Return the (X, Y) coordinate for the center point of the cell that contains the specified text.  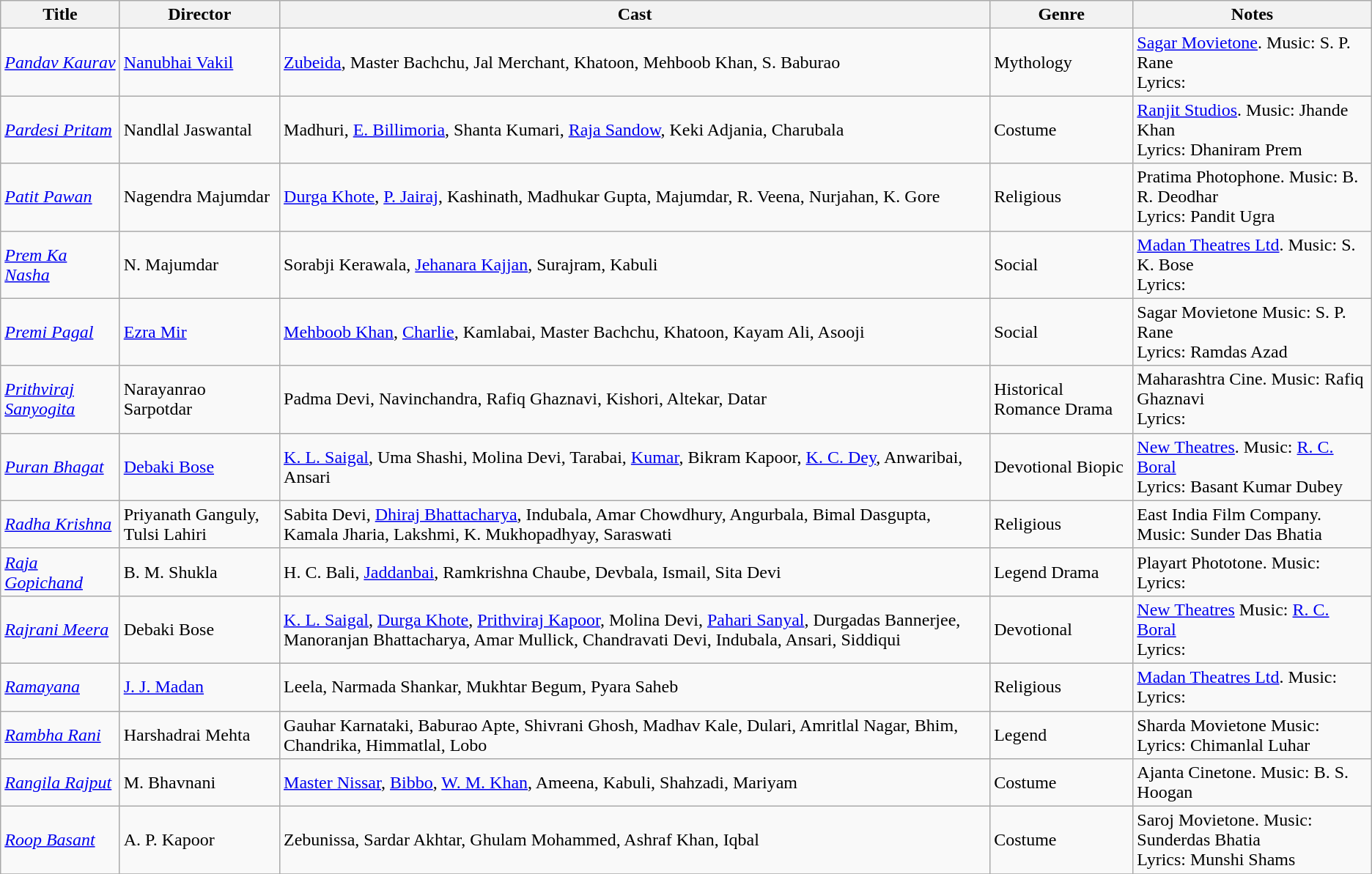
East India Film Company. Music: Sunder Das Bhatia (1252, 525)
Notes (1252, 15)
Master Nissar, Bibbo, W. M. Khan, Ameena, Kabuli, Shahzadi, Mariyam (635, 782)
Sharda Movietone Music: Lyrics: Chimanlal Luhar (1252, 734)
Radha Krishna (60, 525)
Durga Khote, P. Jairaj, Kashinath, Madhukar Gupta, Majumdar, R. Veena, Nurjahan, K. Gore (635, 197)
Historical Romance Drama (1061, 399)
Rajrani Meera (60, 629)
Nanubhai Vakil (199, 62)
Ezra Mir (199, 332)
Ramayana (60, 687)
Zebunissa, Sardar Akhtar, Ghulam Mohammed, Ashraf Khan, Iqbal (635, 840)
Nagendra Majumdar (199, 197)
Director (199, 15)
Ranjit Studios. Music: Jhande KhanLyrics: Dhaniram Prem (1252, 130)
Priyanath Ganguly, Tulsi Lahiri (199, 525)
M. Bhavnani (199, 782)
Sagar Movietone Music: S. P. RaneLyrics: Ramdas Azad (1252, 332)
Sagar Movietone. Music: S. P. RaneLyrics: (1252, 62)
Madan Theatres Ltd. Music: S. K. BoseLyrics: (1252, 264)
A. P. Kapoor (199, 840)
B. M. Shukla (199, 571)
Devotional Biopic (1061, 467)
Raja Gopichand (60, 571)
Padma Devi, Navinchandra, Rafiq Ghaznavi, Kishori, Altekar, Datar (635, 399)
Prithviraj Sanyogita (60, 399)
Patit Pawan (60, 197)
Pardesi Pritam (60, 130)
J. J. Madan (199, 687)
Saroj Movietone. Music: Sunderdas BhatiaLyrics: Munshi Shams (1252, 840)
Ajanta Cinetone. Music: B. S. Hoogan (1252, 782)
Cast (635, 15)
Madan Theatres Ltd. Music: Lyrics: (1252, 687)
Playart Phototone. Music: Lyrics: (1252, 571)
New Theatres Music: R. C. BoralLyrics: (1252, 629)
Nandlal Jaswantal (199, 130)
Harshadrai Mehta (199, 734)
H. C. Bali, Jaddanbai, Ramkrishna Chaube, Devbala, Ismail, Sita Devi (635, 571)
Legend (1061, 734)
Mythology (1061, 62)
Genre (1061, 15)
Premi Pagal (60, 332)
Rangila Rajput (60, 782)
Prem Ka Nasha (60, 264)
Devotional (1061, 629)
Gauhar Karnataki, Baburao Apte, Shivrani Ghosh, Madhav Kale, Dulari, Amritlal Nagar, Bhim, Chandrika, Himmatlal, Lobo (635, 734)
New Theatres. Music: R. C. BoralLyrics: Basant Kumar Dubey (1252, 467)
Roop Basant (60, 840)
Pratima Photophone. Music: B. R. Deodhar Lyrics: Pandit Ugra (1252, 197)
Legend Drama (1061, 571)
Leela, Narmada Shankar, Mukhtar Begum, Pyara Saheb (635, 687)
Sorabji Kerawala, Jehanara Kajjan, Surajram, Kabuli (635, 264)
Zubeida, Master Bachchu, Jal Merchant, Khatoon, Mehboob Khan, S. Baburao (635, 62)
Mehboob Khan, Charlie, Kamlabai, Master Bachchu, Khatoon, Kayam Ali, Asooji (635, 332)
Rambha Rani (60, 734)
Maharashtra Cine. Music: Rafiq GhaznaviLyrics: (1252, 399)
Narayanrao Sarpotdar (199, 399)
Title (60, 15)
K. L. Saigal, Uma Shashi, Molina Devi, Tarabai, Kumar, Bikram Kapoor, K. C. Dey, Anwaribai, Ansari (635, 467)
Sabita Devi, Dhiraj Bhattacharya, Indubala, Amar Chowdhury, Angurbala, Bimal Dasgupta, Kamala Jharia, Lakshmi, K. Mukhopadhyay, Saraswati (635, 525)
Pandav Kaurav (60, 62)
Madhuri, E. Billimoria, Shanta Kumari, Raja Sandow, Keki Adjania, Charubala (635, 130)
Puran Bhagat (60, 467)
N. Majumdar (199, 264)
